Capture the cell that displays the provided text and extract its (x, y) central coordinate. 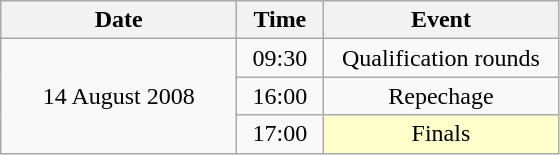
Date (119, 20)
Event (441, 20)
Qualification rounds (441, 58)
Repechage (441, 96)
09:30 (280, 58)
Time (280, 20)
16:00 (280, 96)
17:00 (280, 134)
Finals (441, 134)
14 August 2008 (119, 96)
